Locate the cell with the specified text and output its (X, Y) center coordinate. 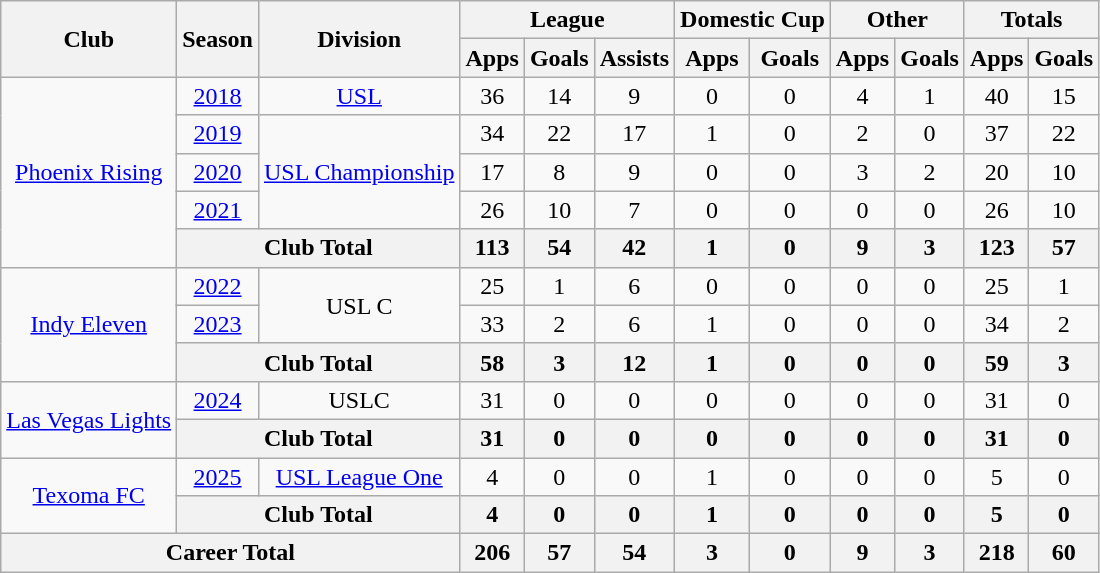
Career Total (230, 553)
Indy Eleven (89, 324)
8 (559, 172)
20 (996, 172)
7 (634, 210)
USL Championship (359, 172)
2025 (218, 477)
2020 (218, 172)
2019 (218, 134)
Totals (1031, 20)
USL C (359, 305)
36 (492, 96)
Other (897, 20)
USL (359, 96)
113 (492, 248)
Season (218, 39)
Club (89, 39)
Domestic Cup (753, 20)
Phoenix Rising (89, 172)
2018 (218, 96)
USL League One (359, 477)
37 (996, 134)
40 (996, 96)
Division (359, 39)
2022 (218, 286)
14 (559, 96)
58 (492, 362)
33 (492, 324)
Texoma FC (89, 496)
2024 (218, 400)
USLC (359, 400)
206 (492, 553)
League (568, 20)
Assists (634, 58)
Las Vegas Lights (89, 419)
2023 (218, 324)
218 (996, 553)
12 (634, 362)
42 (634, 248)
123 (996, 248)
15 (1064, 96)
59 (996, 362)
60 (1064, 553)
2021 (218, 210)
